Locate the cell with the specified text and output its (X, Y) center coordinate. 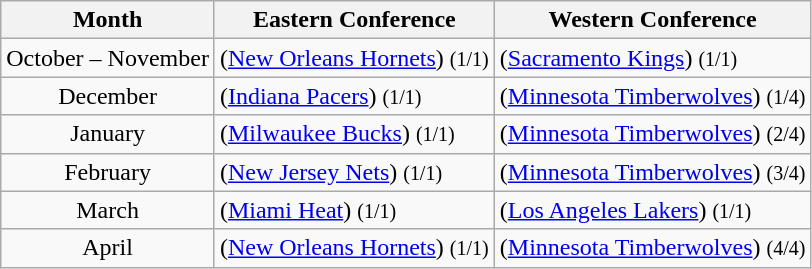
January (108, 134)
February (108, 172)
(Minnesota Timberwolves) (4/4) (652, 248)
(Minnesota Timberwolves) (2/4) (652, 134)
(New Jersey Nets) (1/1) (354, 172)
(Minnesota Timberwolves) (1/4) (652, 96)
Western Conference (652, 20)
(Miami Heat) (1/1) (354, 210)
(Indiana Pacers) (1/1) (354, 96)
(Minnesota Timberwolves) (3/4) (652, 172)
Month (108, 20)
March (108, 210)
(Sacramento Kings) (1/1) (652, 58)
(Los Angeles Lakers) (1/1) (652, 210)
Eastern Conference (354, 20)
April (108, 248)
October – November (108, 58)
(Milwaukee Bucks) (1/1) (354, 134)
December (108, 96)
